Scan for the cell matching the given text and deliver its (X, Y) coordinate at center. 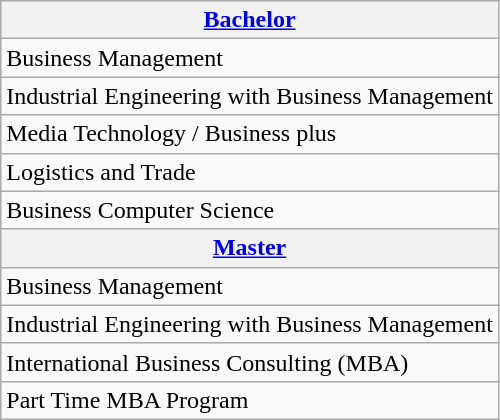
Media Technology / Business plus (250, 134)
International Business Consulting (MBA) (250, 362)
Master (250, 248)
Part Time MBA Program (250, 400)
Bachelor (250, 20)
Logistics and Trade (250, 172)
Business Computer Science (250, 210)
